Search for the cell housing the specified text and yield its (x, y) center coordinate. 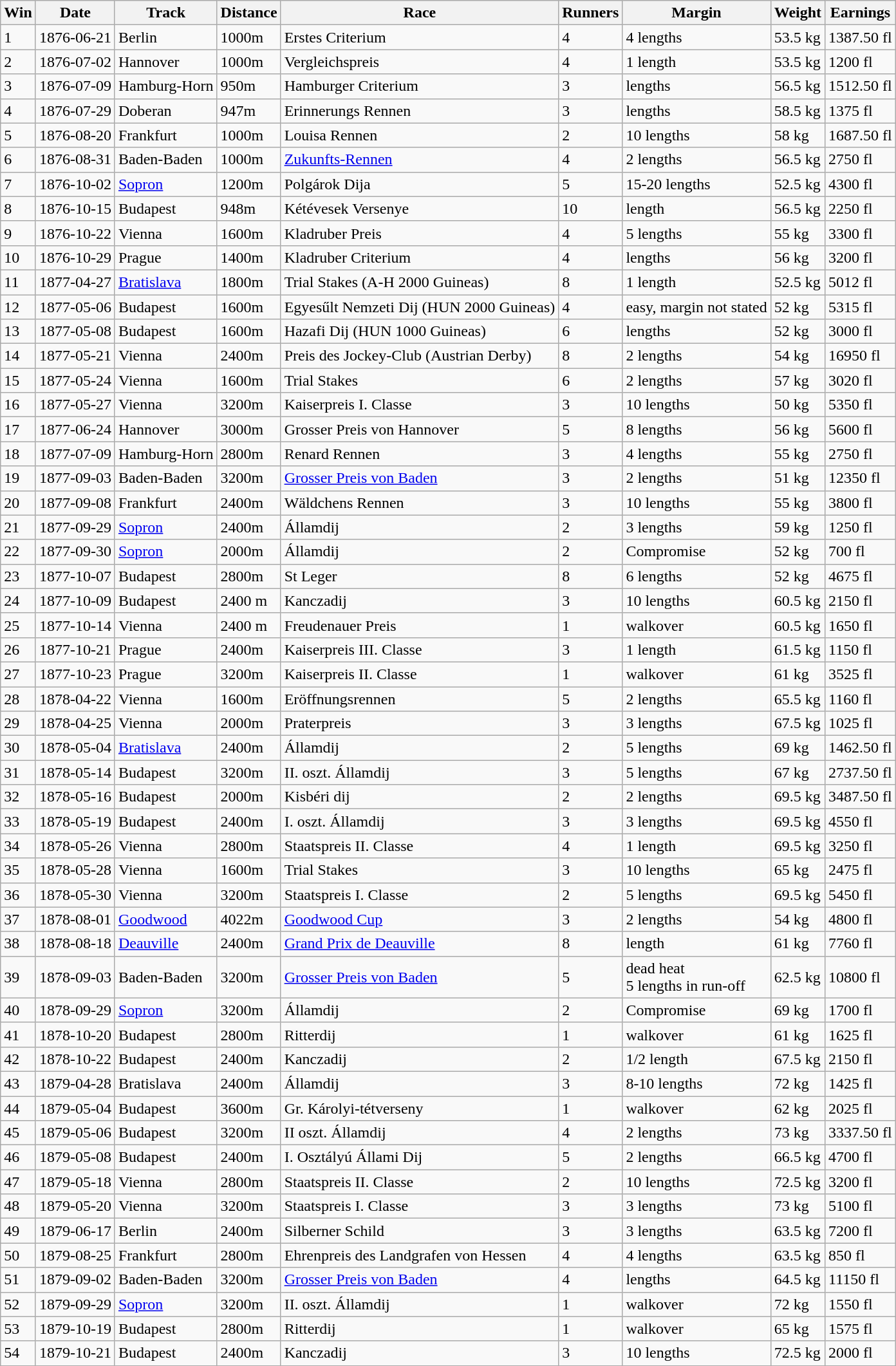
5600 fl (861, 429)
1400m (248, 257)
1879-06-17 (75, 1231)
52 (18, 1304)
1877-09-30 (75, 552)
62.5 kg (798, 977)
Freudenauer Preis (420, 625)
1877-04-27 (75, 282)
850 fl (861, 1255)
46 (18, 1157)
9 (18, 233)
19 (18, 478)
51 kg (798, 478)
1160 fl (861, 698)
3300 fl (861, 233)
50 (18, 1255)
Runners (591, 13)
948m (248, 209)
2025 fl (861, 1108)
33 (18, 821)
1877-10-21 (75, 650)
7 (18, 184)
25 (18, 625)
5100 fl (861, 1206)
31 (18, 772)
Erstes Criterium (420, 37)
Grand Prix de Deauville (420, 944)
1879-05-18 (75, 1182)
Egyesűlt Nemzeti Dij (HUN 2000 Guineas) (420, 307)
1877-09-29 (75, 527)
22 (18, 552)
1375 fl (861, 111)
50 kg (798, 405)
1425 fl (861, 1083)
1878-05-16 (75, 797)
Kisbéri dij (420, 797)
16950 fl (861, 356)
1200 fl (861, 62)
Wäldchens Rennen (420, 503)
2000 fl (861, 1353)
Margin (696, 13)
1879-04-28 (75, 1083)
1879-09-02 (75, 1280)
Trial Stakes (A-H 2000 Guineas) (420, 282)
47 (18, 1182)
1877-10-14 (75, 625)
3250 fl (861, 846)
20 (18, 503)
38 (18, 944)
5350 fl (861, 405)
1879-10-21 (75, 1353)
easy, margin not stated (696, 307)
4675 fl (861, 576)
44 (18, 1108)
1700 fl (861, 1010)
42 (18, 1059)
Louisa Rennen (420, 135)
1877-10-09 (75, 601)
1876-10-15 (75, 209)
II oszt. Államdij (420, 1133)
Kaiserpreis II. Classe (420, 674)
1876-07-02 (75, 62)
16 (18, 405)
1876-10-02 (75, 184)
1878-05-30 (75, 895)
21 (18, 527)
Race (420, 13)
26 (18, 650)
4022m (248, 919)
1877-10-23 (75, 674)
1879-05-04 (75, 1108)
1575 fl (861, 1329)
57 kg (798, 380)
700 fl (861, 552)
1879-05-08 (75, 1157)
Hazafi Dij (HUN 1000 Guineas) (420, 332)
1625 fl (861, 1034)
Polgárok Dija (420, 184)
1877-09-08 (75, 503)
1876-07-29 (75, 111)
1877-05-06 (75, 307)
1650 fl (861, 625)
17 (18, 429)
1876-08-20 (75, 135)
Silberner Schild (420, 1231)
13 (18, 332)
1687.50 fl (861, 135)
1876-10-29 (75, 257)
36 (18, 895)
1878-08-18 (75, 944)
Date (75, 13)
5450 fl (861, 895)
Renard Rennen (420, 454)
1250 fl (861, 527)
54 (18, 1353)
12 (18, 307)
61.5 kg (798, 650)
3337.50 fl (861, 1133)
3487.50 fl (861, 797)
4800 fl (861, 919)
1877-07-09 (75, 454)
48 (18, 1206)
8-10 lengths (696, 1083)
64.5 kg (798, 1280)
18 (18, 454)
58 kg (798, 135)
1878-10-22 (75, 1059)
49 (18, 1231)
Kladruber Criterium (420, 257)
1876-06-21 (75, 37)
12350 fl (861, 478)
1879-08-25 (75, 1255)
5012 fl (861, 282)
1877-05-24 (75, 380)
1150 fl (861, 650)
1387.50 fl (861, 37)
1877-10-07 (75, 576)
4700 fl (861, 1157)
1878-04-22 (75, 698)
I. Osztályú Állami Dij (420, 1157)
39 (18, 977)
Kaiserpreis III. Classe (420, 650)
Erinnerungs Rennen (420, 111)
2475 fl (861, 870)
43 (18, 1083)
1876-10-22 (75, 233)
1200m (248, 184)
40 (18, 1010)
Track (166, 13)
Praterpreis (420, 724)
1878-10-20 (75, 1034)
1550 fl (861, 1304)
30 (18, 748)
45 (18, 1133)
59 kg (798, 527)
5315 fl (861, 307)
24 (18, 601)
1025 fl (861, 724)
27 (18, 674)
53 (18, 1329)
Zukunfts-Rennen (420, 160)
66.5 kg (798, 1157)
1877-05-21 (75, 356)
1462.50 fl (861, 748)
1877-06-24 (75, 429)
1878-04-25 (75, 724)
Ehrenpreis des Landgrafen von Hessen (420, 1255)
1878-05-26 (75, 846)
41 (18, 1034)
1878-05-04 (75, 748)
1876-08-31 (75, 160)
Eröffnungsrennen (420, 698)
1877-05-27 (75, 405)
1878-09-29 (75, 1010)
Kladruber Preis (420, 233)
1879-05-20 (75, 1206)
1512.50 fl (861, 86)
Earnings (861, 13)
4550 fl (861, 821)
58.5 kg (798, 111)
1876-07-09 (75, 86)
3000 fl (861, 332)
1878-05-14 (75, 772)
Distance (248, 13)
15 (18, 380)
35 (18, 870)
4300 fl (861, 184)
Gr. Károlyi-tétverseny (420, 1108)
Preis des Jockey-Club (Austrian Derby) (420, 356)
3600m (248, 1108)
Win (18, 13)
1878-09-03 (75, 977)
1878-05-19 (75, 821)
Deauville (166, 944)
1/2 length (696, 1059)
1878-08-01 (75, 919)
11150 fl (861, 1280)
29 (18, 724)
3800 fl (861, 503)
62 kg (798, 1108)
3525 fl (861, 674)
6 lengths (696, 576)
7200 fl (861, 1231)
3000m (248, 429)
67 kg (798, 772)
947m (248, 111)
Grosser Preis von Hannover (420, 429)
14 (18, 356)
2737.50 fl (861, 772)
1877-05-08 (75, 332)
Hamburger Criterium (420, 86)
1879-09-29 (75, 1304)
23 (18, 576)
Kaiserpreis I. Classe (420, 405)
St Leger (420, 576)
Goodwood (166, 919)
dead heat5 lengths in run-off (696, 977)
Vergleichspreis (420, 62)
32 (18, 797)
Goodwood Cup (420, 919)
1879-05-06 (75, 1133)
950m (248, 86)
15-20 lengths (696, 184)
51 (18, 1280)
2250 fl (861, 209)
Weight (798, 13)
3020 fl (861, 380)
Doberan (166, 111)
28 (18, 698)
8 lengths (696, 429)
1877-09-03 (75, 478)
I. oszt. Államdij (420, 821)
11 (18, 282)
Kétévesek Versenye (420, 209)
7760 fl (861, 944)
37 (18, 919)
10800 fl (861, 977)
1878-05-28 (75, 870)
1879-10-19 (75, 1329)
34 (18, 846)
1800m (248, 282)
65.5 kg (798, 698)
